Output the [x, y] coordinate of the center of the cell containing the given text.  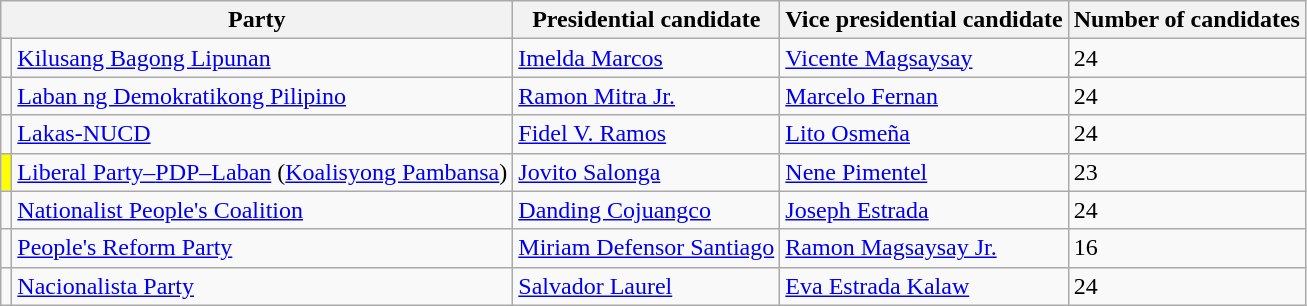
Nacionalista Party [262, 286]
Imelda Marcos [646, 58]
Marcelo Fernan [924, 96]
Fidel V. Ramos [646, 134]
Vice presidential candidate [924, 20]
Salvador Laurel [646, 286]
People's Reform Party [262, 248]
Nene Pimentel [924, 172]
Kilusang Bagong Lipunan [262, 58]
Miriam Defensor Santiago [646, 248]
23 [1186, 172]
Ramon Mitra Jr. [646, 96]
Liberal Party–PDP–Laban (Koalisyong Pambansa) [262, 172]
Danding Cojuangco [646, 210]
Ramon Magsaysay Jr. [924, 248]
Number of candidates [1186, 20]
Party [257, 20]
Eva Estrada Kalaw [924, 286]
Lito Osmeña [924, 134]
Joseph Estrada [924, 210]
Presidential candidate [646, 20]
Vicente Magsaysay [924, 58]
16 [1186, 248]
Nationalist People's Coalition [262, 210]
Lakas-NUCD [262, 134]
Jovito Salonga [646, 172]
Laban ng Demokratikong Pilipino [262, 96]
